Output the [x, y] coordinate of the center of the cell containing the given text.  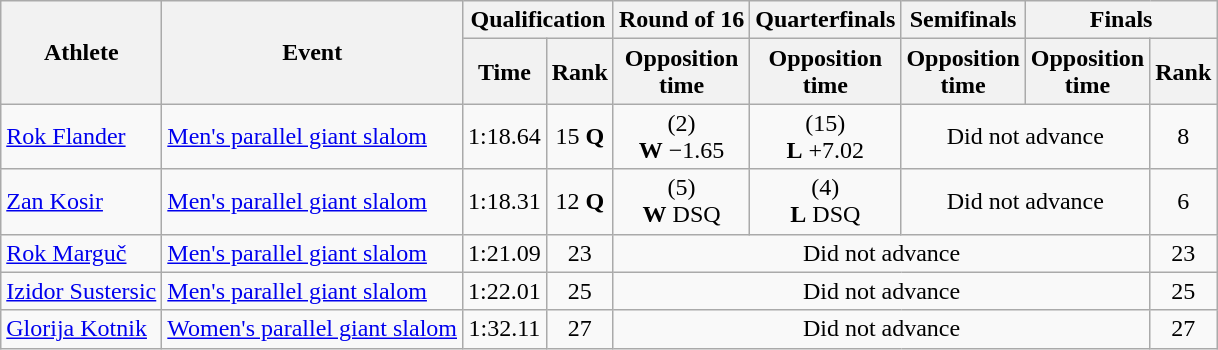
Izidor Sustersic [82, 291]
1:22.01 [505, 291]
6 [1184, 202]
1:18.64 [505, 136]
Semifinals [963, 20]
Qualification [538, 20]
Time [505, 72]
Finals [1121, 20]
Quarterfinals [826, 20]
Event [312, 52]
12 Q [580, 202]
1:18.31 [505, 202]
Women's parallel giant slalom [312, 329]
(4)L DSQ [826, 202]
(15)L +7.02 [826, 136]
Round of 16 [681, 20]
(2)W −1.65 [681, 136]
15 Q [580, 136]
Zan Kosir [82, 202]
1:32.11 [505, 329]
1:21.09 [505, 253]
Glorija Kotnik [82, 329]
Rok Marguč [82, 253]
Athlete [82, 52]
(5)W DSQ [681, 202]
8 [1184, 136]
Rok Flander [82, 136]
